Return [X, Y] of the center of cell containing provided text 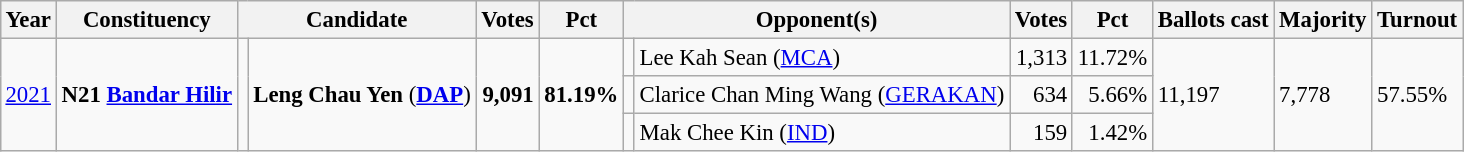
11.72% [1112, 57]
81.19% [582, 94]
Mak Chee Kin (IND) [822, 133]
Leng Chau Yen (DAP) [362, 94]
57.55% [1418, 94]
7,778 [1323, 94]
Clarice Chan Ming Wang (GERAKAN) [822, 95]
Constituency [146, 20]
634 [1042, 95]
Ballots cast [1212, 20]
5.66% [1112, 95]
Year [28, 20]
Opponent(s) [817, 20]
Turnout [1418, 20]
159 [1042, 133]
1,313 [1042, 57]
N21 Bandar Hilir [146, 94]
9,091 [508, 94]
Majority [1323, 20]
Candidate [356, 20]
2021 [28, 94]
1.42% [1112, 133]
11,197 [1212, 94]
Lee Kah Sean (MCA) [822, 57]
